Find where the given text appears and provide that cell's center as [x, y] coordinate. 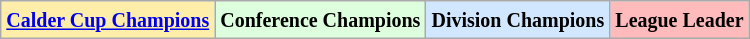
Conference Champions [320, 20]
Division Champions [518, 20]
League Leader [680, 20]
Calder Cup Champions [108, 20]
